For the text-containing cell, return its midpoint in [x, y] coordinate format. 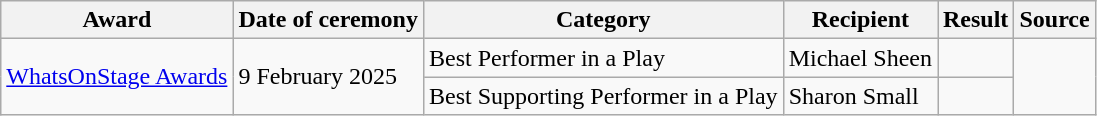
Sharon Small [860, 96]
Result [976, 20]
Source [1054, 20]
Recipient [860, 20]
Award [117, 20]
Category [603, 20]
WhatsOnStage Awards [117, 77]
9 February 2025 [328, 77]
Date of ceremony [328, 20]
Best Supporting Performer in a Play [603, 96]
Best Performer in a Play [603, 58]
Michael Sheen [860, 58]
